Search for the cell housing the specified text and yield its (x, y) center coordinate. 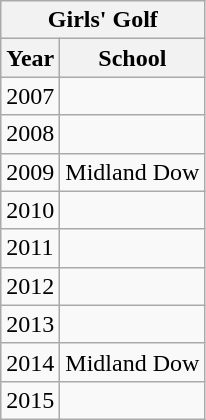
2008 (30, 134)
2007 (30, 96)
2010 (30, 210)
2013 (30, 324)
2014 (30, 362)
2009 (30, 172)
Girls' Golf (103, 20)
2011 (30, 248)
Year (30, 58)
2015 (30, 400)
2012 (30, 286)
School (132, 58)
